Identify which cell holds the provided text, then report its (x, y) central coordinate. 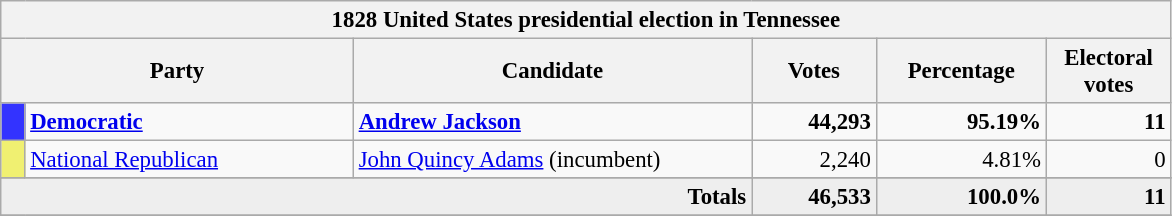
Electoral votes (1108, 72)
2,240 (814, 160)
0 (1108, 160)
44,293 (814, 122)
46,533 (814, 197)
Party (178, 72)
100.0% (961, 197)
John Quincy Adams (incumbent) (552, 160)
Votes (814, 72)
4.81% (961, 160)
Candidate (552, 72)
Democratic (189, 122)
1828 United States presidential election in Tennessee (586, 20)
National Republican (189, 160)
Percentage (961, 72)
Totals (376, 197)
Andrew Jackson (552, 122)
95.19% (961, 122)
